Detect which cell encompasses the target text, then output its [X, Y] center coordinate. 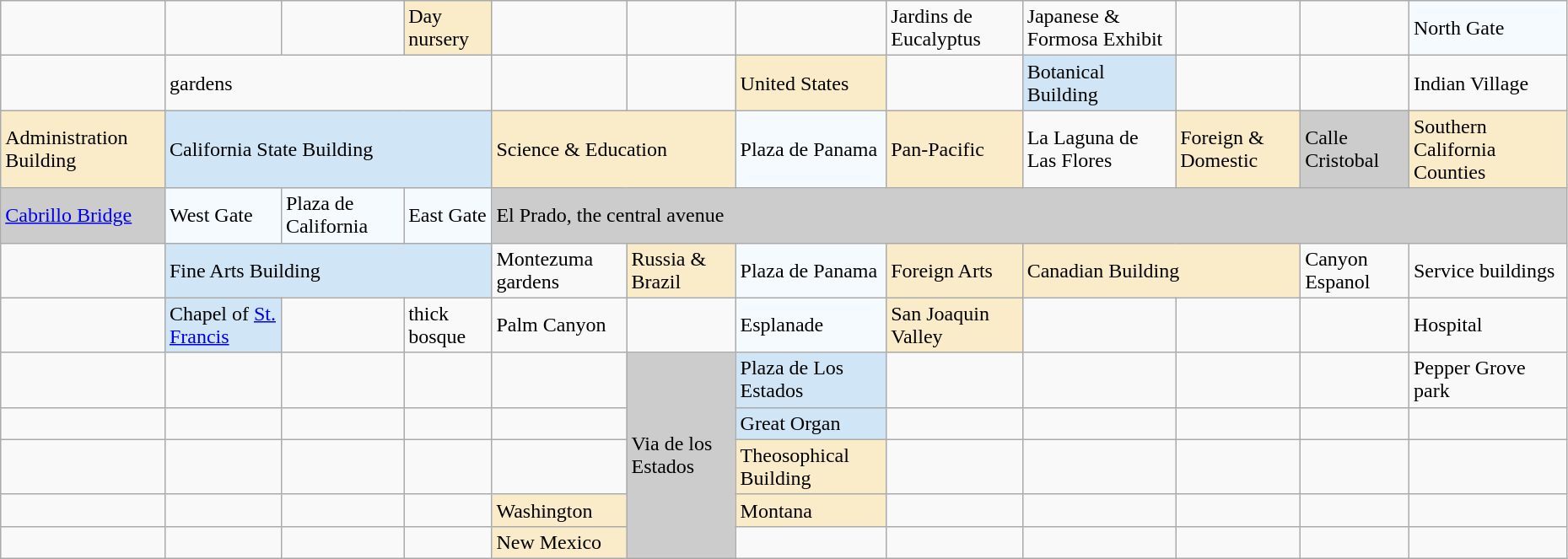
Fine Arts Building [327, 270]
Palm Canyon [559, 325]
Jardins de Eucalyptus [955, 29]
El Prado, the central avenue [1029, 216]
Montana [811, 510]
United States [811, 83]
Science & Education [614, 149]
San Joaquin Valley [955, 325]
Foreign & Domestic [1238, 149]
Washington [559, 510]
La Laguna de Las Flores [1099, 149]
Botanical Building [1099, 83]
Esplanade [811, 325]
Montezuma gardens [559, 270]
Via de los Estados [682, 455]
Administration Building [83, 149]
West Gate [223, 216]
North Gate [1488, 29]
New Mexico [559, 542]
Canadian Building [1161, 270]
Foreign Arts [955, 270]
Canyon Espanol [1355, 270]
Pan-Pacific [955, 149]
Indian Village [1488, 83]
Calle Cristobal [1355, 149]
Plaza de California [342, 216]
Plaza de Los Estados [811, 379]
Southern California Counties [1488, 149]
thick bosque [448, 325]
Service buildings [1488, 270]
Great Organ [811, 423]
California State Building [327, 149]
Theosophical Building [811, 467]
East Gate [448, 216]
Hospital [1488, 325]
Japanese & Formosa Exhibit [1099, 29]
gardens [327, 83]
Cabrillo Bridge [83, 216]
Chapel of St. Francis [223, 325]
Day nursery [448, 29]
Pepper Grove park [1488, 379]
Russia & Brazil [682, 270]
